For the text-containing cell, return its midpoint in (X, Y) coordinate format. 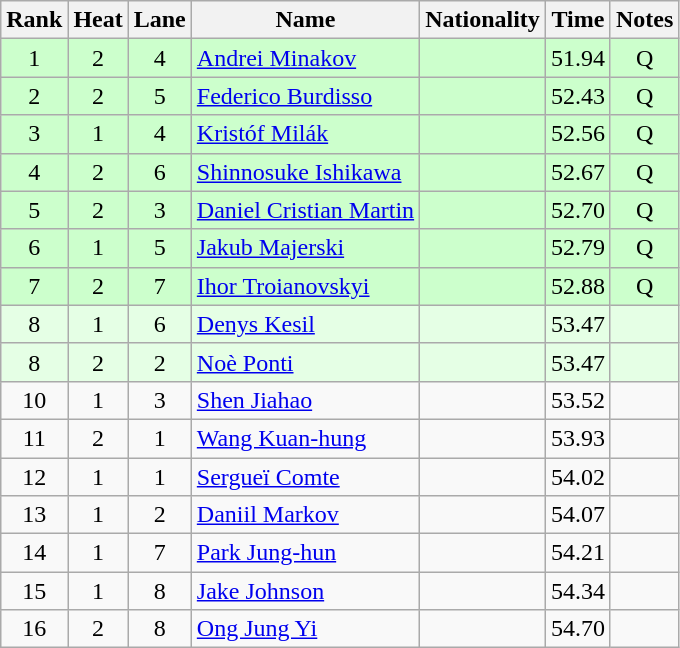
12 (34, 477)
Ihor Troianovskyi (305, 286)
54.02 (578, 477)
54.07 (578, 515)
52.88 (578, 286)
Name (305, 20)
Park Jung-hun (305, 553)
Daniil Markov (305, 515)
54.34 (578, 591)
11 (34, 438)
Jakub Majerski (305, 248)
14 (34, 553)
52.70 (578, 210)
Wang Kuan-hung (305, 438)
54.21 (578, 553)
53.52 (578, 400)
Shen Jiahao (305, 400)
16 (34, 629)
52.43 (578, 96)
Rank (34, 20)
Ong Jung Yi (305, 629)
Noè Ponti (305, 362)
Daniel Cristian Martin (305, 210)
Kristóf Milák (305, 134)
Federico Burdisso (305, 96)
Nationality (483, 20)
13 (34, 515)
54.70 (578, 629)
Denys Kesil (305, 324)
15 (34, 591)
52.56 (578, 134)
Sergueï Comte (305, 477)
10 (34, 400)
Shinnosuke Ishikawa (305, 172)
Jake Johnson (305, 591)
Andrei Minakov (305, 58)
Time (578, 20)
Notes (644, 20)
52.67 (578, 172)
51.94 (578, 58)
53.93 (578, 438)
Heat (98, 20)
52.79 (578, 248)
Lane (160, 20)
